Find where the given text appears and provide that cell's center as [X, Y] coordinate. 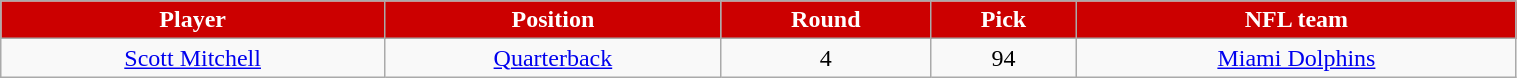
Scott Mitchell [193, 58]
Miami Dolphins [1296, 58]
NFL team [1296, 20]
94 [1003, 58]
Round [826, 20]
Position [554, 20]
4 [826, 58]
Quarterback [554, 58]
Pick [1003, 20]
Player [193, 20]
